Return (X, Y) of the center of cell containing provided text 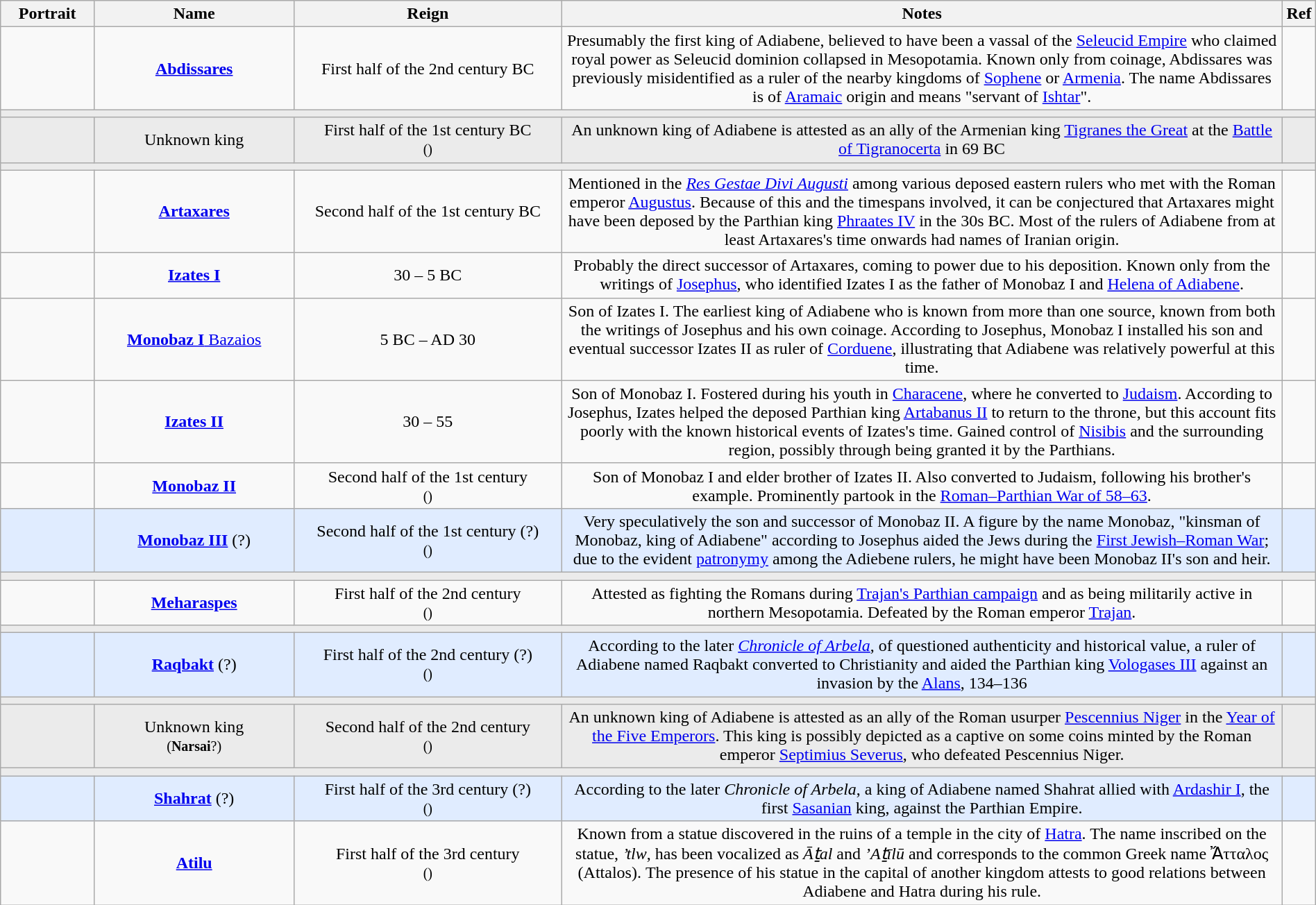
Unknown king (194, 140)
First half of the 2nd century() (428, 602)
Portrait (47, 14)
Unknown king(Narsai?) (194, 736)
Monobaz I Bazaios (194, 339)
Monobaz III (?) (194, 540)
30 – 5 BC (428, 275)
Meharaspes (194, 602)
Second half of the 2nd century() (428, 736)
First half of the 2nd century BC (428, 68)
5 BC – AD 30 (428, 339)
Artaxares (194, 211)
Raqbakt (?) (194, 665)
First half of the 3rd century() (428, 863)
Atilu (194, 863)
First half of the 1st century BC() (428, 140)
Reign (428, 14)
First half of the 2nd century (?)() (428, 665)
Shahrat (?) (194, 798)
Second half of the 1st century BC (428, 211)
Name (194, 14)
Second half of the 1st century() (428, 486)
Izates II (194, 422)
Monobaz II (194, 486)
Notes (922, 14)
30 – 55 (428, 422)
First half of the 3rd century (?)() (428, 798)
Ref (1299, 14)
Second half of the 1st century (?)() (428, 540)
Abdissares (194, 68)
An unknown king of Adiabene is attested as an ally of the Armenian king Tigranes the Great at the Battle of Tigranocerta in 69 BC (922, 140)
Izates I (194, 275)
